Pinpoint the cell where the given text exists, returning its [X, Y] midpoint coordinate. 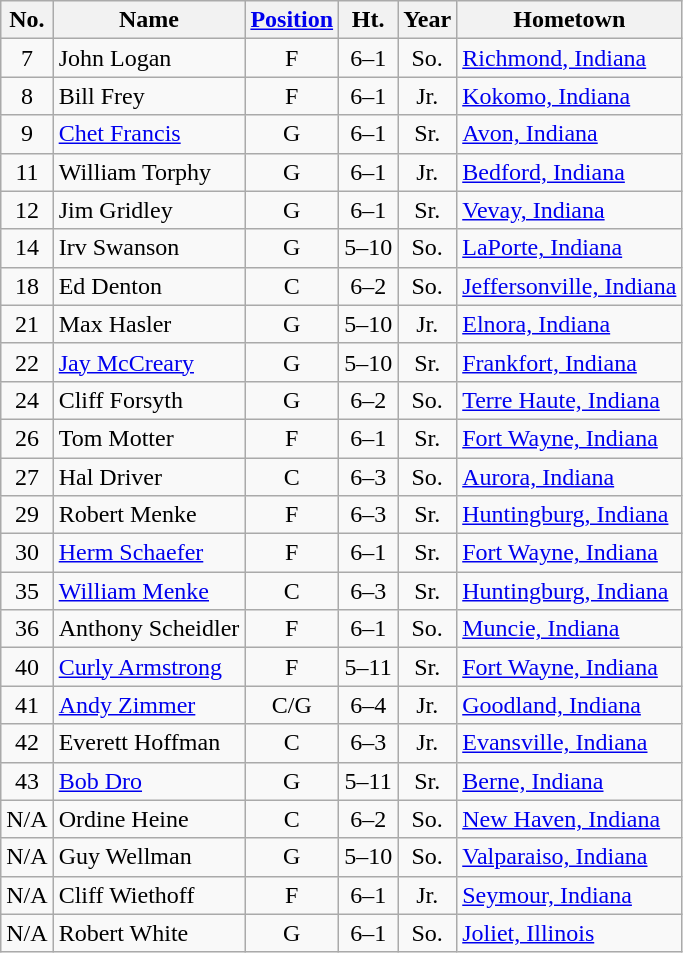
Ht. [368, 20]
William Menke [149, 591]
Avon, Indiana [570, 134]
LaPorte, Indiana [570, 248]
Bill Frey [149, 96]
Cliff Forsyth [149, 400]
Joliet, Illinois [570, 933]
9 [27, 134]
Robert White [149, 933]
22 [27, 362]
Hal Driver [149, 477]
7 [27, 58]
John Logan [149, 58]
41 [27, 705]
Andy Zimmer [149, 705]
Evansville, Indiana [570, 743]
27 [27, 477]
Name [149, 20]
Goodland, Indiana [570, 705]
Ordine Heine [149, 819]
Hometown [570, 20]
Robert Menke [149, 515]
Elnora, Indiana [570, 324]
Richmond, Indiana [570, 58]
C/G [292, 705]
Jeffersonville, Indiana [570, 286]
Aurora, Indiana [570, 477]
Jim Gridley [149, 210]
36 [27, 629]
24 [27, 400]
New Haven, Indiana [570, 819]
Bedford, Indiana [570, 172]
Seymour, Indiana [570, 895]
Vevay, Indiana [570, 210]
43 [27, 781]
18 [27, 286]
Berne, Indiana [570, 781]
Chet Francis [149, 134]
Terre Haute, Indiana [570, 400]
Guy Wellman [149, 857]
Curly Armstrong [149, 667]
Anthony Scheidler [149, 629]
6–4 [368, 705]
30 [27, 553]
8 [27, 96]
40 [27, 667]
Kokomo, Indiana [570, 96]
Jay McCreary [149, 362]
Bob Dro [149, 781]
Cliff Wiethoff [149, 895]
Frankfort, Indiana [570, 362]
Valparaiso, Indiana [570, 857]
Irv Swanson [149, 248]
Herm Schaefer [149, 553]
12 [27, 210]
14 [27, 248]
Tom Motter [149, 438]
Muncie, Indiana [570, 629]
29 [27, 515]
Everett Hoffman [149, 743]
42 [27, 743]
William Torphy [149, 172]
Ed Denton [149, 286]
Max Hasler [149, 324]
No. [27, 20]
Year [428, 20]
26 [27, 438]
21 [27, 324]
Position [292, 20]
35 [27, 591]
11 [27, 172]
